Determine the (X, Y) coordinate at the center of the cell enclosing the given text.  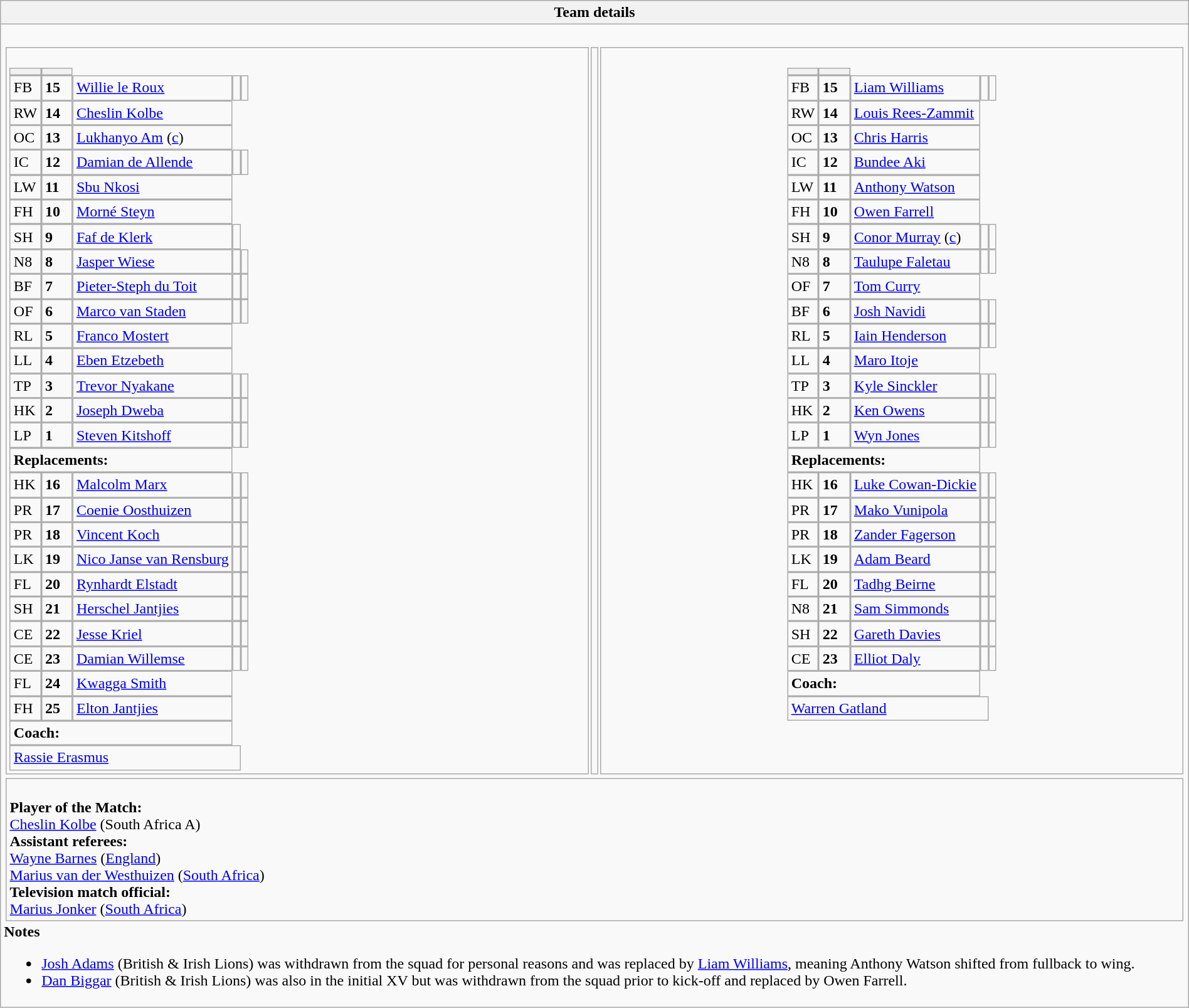
Elton Jantjies (153, 708)
Herschel Jantjies (153, 609)
Louis Rees-Zammit (916, 113)
Adam Beard (916, 560)
Sbu Nkosi (153, 187)
Chris Harris (916, 137)
Gareth Davies (916, 634)
Sam Simmonds (916, 609)
Owen Farrell (916, 212)
Kwagga Smith (153, 684)
Taulupe Faletau (916, 262)
Eben Etzebeth (153, 361)
Coenie Oosthuizen (153, 510)
Faf de Klerk (153, 237)
Iain Henderson (916, 336)
Mako Vunipola (916, 510)
Bundee Aki (916, 162)
Damian Willemse (153, 659)
Rynhardt Elstadt (153, 584)
Kyle Sinckler (916, 386)
Willie le Roux (153, 88)
Warren Gatland (888, 708)
Josh Navidi (916, 311)
Damian de Allende (153, 162)
Maro Itoje (916, 361)
Anthony Watson (916, 187)
Conor Murray (c) (916, 237)
25 (57, 708)
Ken Owens (916, 410)
Tadhg Beirne (916, 584)
Tom Curry (916, 287)
Trevor Nyakane (153, 386)
Zander Fagerson (916, 534)
Cheslin Kolbe (153, 113)
Joseph Dweba (153, 410)
Malcolm Marx (153, 485)
Lukhanyo Am (c) (153, 137)
Pieter-Steph du Toit (153, 287)
Wyn Jones (916, 435)
24 (57, 684)
Team details (594, 13)
Jesse Kriel (153, 634)
Liam Williams (916, 88)
Elliot Daly (916, 659)
Franco Mostert (153, 336)
Marco van Staden (153, 311)
Rassie Erasmus (125, 758)
Luke Cowan-Dickie (916, 485)
Steven Kitshoff (153, 435)
Jasper Wiese (153, 262)
Vincent Koch (153, 534)
Morné Steyn (153, 212)
Nico Janse van Rensburg (153, 560)
